Capture the cell that displays the provided text and extract its (x, y) central coordinate. 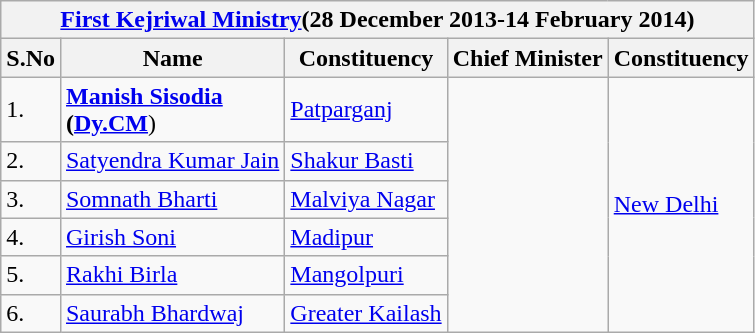
Greater Kailash (366, 313)
Mangolpuri (366, 275)
6. (31, 313)
1. (31, 110)
Satyendra Kumar Jain (172, 161)
Manish Sisodia(Dy.CM) (172, 110)
Name (172, 58)
Saurabh Bhardwaj (172, 313)
Girish Soni (172, 237)
4. (31, 237)
Malviya Nagar (366, 199)
Chief Minister (528, 58)
First Kejriwal Ministry(28 December 2013-14 February 2014) (378, 20)
Rakhi Birla (172, 275)
Patparganj (366, 110)
Somnath Bharti (172, 199)
Shakur Basti (366, 161)
5. (31, 275)
3. (31, 199)
S.No (31, 58)
New Delhi (681, 204)
Madipur (366, 237)
2. (31, 161)
